Return the [X, Y] coordinate for the center point of the cell that contains the specified text.  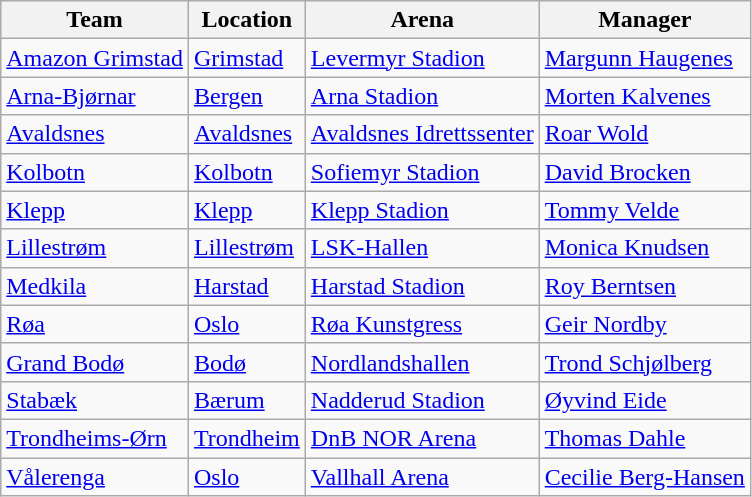
Stabæk [95, 400]
Røa [95, 324]
Levermyr Stadion [422, 58]
Arena [422, 20]
Avaldsnes Idrettssenter [422, 134]
Trond Schjølberg [644, 362]
Roar Wold [644, 134]
Bodø [246, 362]
Trondheim [246, 438]
Nadderud Stadion [422, 400]
Cecilie Berg-Hansen [644, 477]
Sofiemyr Stadion [422, 172]
Amazon Grimstad [95, 58]
Manager [644, 20]
Roy Berntsen [644, 286]
Geir Nordby [644, 324]
LSK-Hallen [422, 248]
Morten Kalvenes [644, 96]
Tommy Velde [644, 210]
Nordlandshallen [422, 362]
Arna-Bjørnar [95, 96]
Location [246, 20]
Trondheims-Ørn [95, 438]
Harstad Stadion [422, 286]
Monica Knudsen [644, 248]
Grimstad [246, 58]
Vallhall Arena [422, 477]
Medkila [95, 286]
Thomas Dahle [644, 438]
Øyvind Eide [644, 400]
Røa Kunstgress [422, 324]
Team [95, 20]
Arna Stadion [422, 96]
Bærum [246, 400]
Klepp Stadion [422, 210]
Bergen [246, 96]
Harstad [246, 286]
Grand Bodø [95, 362]
David Brocken [644, 172]
Margunn Haugenes [644, 58]
DnB NOR Arena [422, 438]
Vålerenga [95, 477]
